Return (x, y) of the center of cell containing provided text 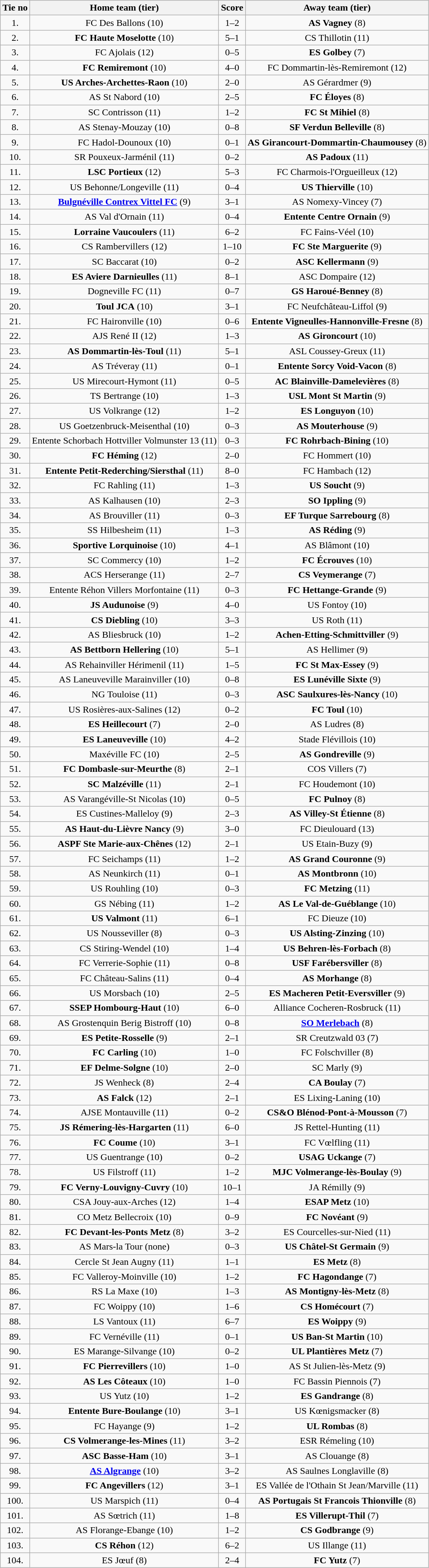
63. (15, 948)
UL Plantières Metz (7) (337, 1351)
24. (15, 366)
ASC Kellermann (9) (337, 262)
75. (15, 1127)
NG Touloise (11) (124, 695)
62. (15, 933)
22. (15, 336)
AS Portugais St Francois Thionville (8) (337, 1501)
77. (15, 1157)
CA Boulay (7) (337, 1082)
FC Hadol-Dounoux (10) (124, 142)
18. (15, 276)
US Goetzenbruck-Meisenthal (10) (124, 426)
AS Gérardmer (9) (337, 82)
ASC Basse-Ham (10) (124, 1456)
ES Vallée de l'Othain St Jean/Marville (11) (337, 1486)
4–2 (232, 739)
FC Angevillers (12) (124, 1486)
70. (15, 1053)
CS Volmerange-les-Mines (11) (124, 1441)
FC Carling (10) (124, 1053)
AS Tréveray (11) (124, 366)
US Rouhling (10) (124, 888)
US Illange (11) (337, 1545)
ES Gandrange (8) (337, 1396)
42. (15, 635)
US Guentrange (10) (124, 1157)
46. (15, 695)
AS Villey-St Étienne (8) (337, 814)
ES Marange-Silvange (10) (124, 1351)
84. (15, 1262)
AS Les Côteaux (10) (124, 1381)
FC Château-Salins (11) (124, 978)
ASC Dompaire (12) (337, 276)
US Valmont (11) (124, 919)
3. (15, 53)
ES Petite-Rosselle (9) (124, 1038)
Entente Vigneulles-Hannonville-Fresne (8) (337, 321)
35. (15, 530)
39. (15, 590)
CSA Jouy-aux-Arches (12) (124, 1202)
10. (15, 157)
Entente Bure-Boulange (10) (124, 1411)
1–1 (232, 1262)
US Nousseviller (8) (124, 933)
2. (15, 38)
17. (15, 262)
US Behonne/Longeville (11) (124, 187)
93. (15, 1396)
98. (15, 1471)
69. (15, 1038)
Entente Sorcy Void-Vacon (8) (337, 366)
71. (15, 1068)
16. (15, 247)
ACS Herserange (11) (124, 575)
Alliance Cocheren-Rosbruck (11) (337, 1008)
59. (15, 888)
AS Bliesbruck (10) (124, 635)
CS&O Blénod-Pont-à-Mousson (7) (337, 1112)
ES Lixing-Laning (10) (337, 1097)
FC Verny-Louvigny-Cuvry (10) (124, 1187)
US Kœnigsmacker (8) (337, 1411)
95. (15, 1426)
ASPF Ste Marie-aux-Chênes (12) (124, 844)
SC Marly (9) (337, 1068)
FC Haironville (10) (124, 321)
FC Ajolais (12) (124, 53)
41. (15, 620)
AS St Nabord (10) (124, 97)
FC Hayange (9) (124, 1426)
US Thierville (10) (337, 187)
1–10 (232, 247)
FC Hettange-Grande (9) (337, 590)
USL Mont St Martin (9) (337, 396)
FC Valleroy-Moinville (10) (124, 1277)
AS Val d'Ornain (11) (124, 217)
32. (15, 486)
79. (15, 1187)
13. (15, 202)
3–3 (232, 620)
15. (15, 232)
FC Rohrbach-Bining (10) (337, 441)
86. (15, 1292)
SC Commercy (10) (124, 560)
ES Villerupt-Thil (7) (337, 1515)
AS Montigny-lès-Metz (8) (337, 1292)
Home team (tier) (124, 8)
AS Gondreville (9) (337, 754)
103. (15, 1545)
91. (15, 1366)
ES Macheren Petit-Eversviller (9) (337, 993)
FC St Mihiel (8) (337, 112)
JS Rettel-Hunting (11) (337, 1127)
6–1 (232, 919)
AS Mouterhouse (9) (337, 426)
54. (15, 814)
US Alsting-Zinzing (10) (337, 933)
AS Varangéville-St Nicolas (10) (124, 799)
87. (15, 1306)
Lorraine Vaucoulers (11) (124, 232)
4. (15, 67)
FC Dieulouard (13) (337, 829)
45. (15, 680)
GS Haroué-Benney (8) (337, 291)
US Volkrange (12) (124, 411)
AS Morhange (8) (337, 978)
43. (15, 649)
Maxéville FC (10) (124, 754)
SC Malzéville (11) (124, 784)
AS Haut-du-Lièvre Nancy (9) (124, 829)
ES Aviere Darnieulles (11) (124, 276)
81. (15, 1217)
FC St Max-Essey (9) (337, 665)
LS Vantoux (11) (124, 1321)
USAG Uckange (7) (337, 1157)
CS Veymerange (7) (337, 575)
0–7 (232, 291)
96. (15, 1441)
FC Houdemont (10) (337, 784)
1. (15, 23)
ASL Coussey-Greux (11) (337, 351)
FC Vernéville (11) (124, 1336)
65. (15, 978)
49. (15, 739)
83. (15, 1247)
AS Mars-la Tour (none) (124, 1247)
100. (15, 1501)
12. (15, 187)
FC Rahling (11) (124, 486)
4–1 (232, 545)
SO Ippling (9) (337, 500)
25. (15, 381)
FC Verrerie-Sophie (11) (124, 963)
CS Rambervillers (12) (124, 247)
AS Rehainviller Hérimenil (11) (124, 665)
19. (15, 291)
97. (15, 1456)
101. (15, 1515)
ES Jœuf (8) (124, 1560)
AS Stenay-Mouzay (10) (124, 127)
ESAP Metz (10) (337, 1202)
0–9 (232, 1217)
68. (15, 1023)
88. (15, 1321)
JS Audunoise (9) (124, 605)
AS Ludres (8) (337, 724)
48. (15, 724)
FC Pulnoy (8) (337, 799)
6. (15, 97)
LSC Portieux (12) (124, 172)
53. (15, 799)
JA Rémilly (9) (337, 1187)
Achen-Etting-Schmittviller (9) (337, 635)
SS Hilbesheim (11) (124, 530)
47. (15, 709)
AS Algrange (10) (124, 1471)
29. (15, 441)
57. (15, 859)
GS Nébing (11) (124, 903)
80. (15, 1202)
AC Blainville-Damelevières (8) (337, 381)
20. (15, 306)
FC Hommert (10) (337, 456)
AS Sœtrich (11) (124, 1515)
FC Coume (10) (124, 1142)
FC Fains-Véel (10) (337, 232)
10–1 (232, 1187)
ES Golbey (7) (337, 53)
AS Kalhausen (10) (124, 500)
AS Hellimer (9) (337, 649)
Toul JCA (10) (124, 306)
FC Pierrevillers (10) (124, 1366)
61. (15, 919)
55. (15, 829)
COS Villers (7) (337, 769)
Dogneville FC (11) (124, 291)
Tie no (15, 8)
JS Rémering-lès-Hargarten (11) (124, 1127)
74. (15, 1112)
US Marspich (11) (124, 1501)
US Ban-St Martin (10) (337, 1336)
CS Homécourt (7) (337, 1306)
8–1 (232, 276)
FC Écrouves (10) (337, 560)
AS Laneuveville Marainviller (10) (124, 680)
52. (15, 784)
US Châtel-St Germain (9) (337, 1247)
28. (15, 426)
85. (15, 1277)
5. (15, 82)
EF Delme-Solgne (10) (124, 1068)
AS Grand Couronne (9) (337, 859)
FC Novéant (9) (337, 1217)
AS Neunkirch (11) (124, 873)
1–6 (232, 1306)
51. (15, 769)
AS Le Val-de-Guéblange (10) (337, 903)
67. (15, 1008)
US Roth (11) (337, 620)
USF Farébersviller (8) (337, 963)
FC Dombasle-sur-Meurthe (8) (124, 769)
SSEP Hombourg-Haut (10) (124, 1008)
FC Charmois-l'Orgueilleux (12) (337, 172)
AS Dommartin-lès-Toul (11) (124, 351)
FC Hambach (12) (337, 471)
ES Lunéville Sixte (9) (337, 680)
ESR Rémeling (10) (337, 1441)
AJS René II (12) (124, 336)
1–8 (232, 1515)
FC Haute Moselotte (10) (124, 38)
ES Heillecourt (7) (124, 724)
ES Courcelles-sur-Nied (11) (337, 1232)
FC Remiremont (10) (124, 67)
CS Diebling (10) (124, 620)
AJSE Montauville (11) (124, 1112)
ASC Saulxures-lès-Nancy (10) (337, 695)
56. (15, 844)
US Behren-lès-Forbach (8) (337, 948)
40. (15, 605)
1–5 (232, 665)
JS Wenheck (8) (124, 1082)
AS Nomexy-Vincey (7) (337, 202)
FC Folschviller (8) (337, 1053)
RS La Maxe (10) (124, 1292)
FC Dommartin-lès-Remiremont (12) (337, 67)
8–0 (232, 471)
FC Des Ballons (10) (124, 23)
89. (15, 1336)
AS Vagney (8) (337, 23)
FC Bassin Piennois (7) (337, 1381)
FC Héming (12) (124, 456)
FC Ste Marguerite (9) (337, 247)
FC Seichamps (11) (124, 859)
50. (15, 754)
US Fontoy (10) (337, 605)
CO Metz Bellecroix (10) (124, 1217)
AS Florange-Ebange (10) (124, 1530)
FC Toul (10) (337, 709)
SC Contrisson (11) (124, 112)
34. (15, 515)
SF Verdun Belleville (8) (337, 127)
US Yutz (10) (124, 1396)
CS Stiring-Wendel (10) (124, 948)
FC Yutz (7) (337, 1560)
AS Falck (12) (124, 1097)
AS Montbronn (10) (337, 873)
AS Girancourt-Dommartin-Chaumousey (8) (337, 142)
31. (15, 471)
37. (15, 560)
30. (15, 456)
5–3 (232, 172)
CS Réhon (12) (124, 1545)
Entente Réhon Villers Morfontaine (11) (124, 590)
US Mirecourt-Hymont (11) (124, 381)
21. (15, 321)
AS Bettborn Hellering (10) (124, 649)
ES Laneuveville (10) (124, 739)
FC Woippy (10) (124, 1306)
3–0 (232, 829)
US Etain-Buzy (9) (337, 844)
33. (15, 500)
58. (15, 873)
Sportive Lorquinoise (10) (124, 545)
11. (15, 172)
73. (15, 1097)
Entente Schorbach Hottviller Volmunster 13 (11) (124, 441)
Score (232, 8)
SR Pouxeux-Jarménil (11) (124, 157)
78. (15, 1172)
FC Hagondange (7) (337, 1277)
44. (15, 665)
AS Brouviller (11) (124, 515)
2–7 (232, 575)
SO Merlebach (8) (337, 1023)
FC Metzing (11) (337, 888)
ES Custines-Malleloy (9) (124, 814)
FC Éloyes (8) (337, 97)
CS Thillotin (11) (337, 38)
AS Clouange (8) (337, 1456)
MJC Volmerange-lès-Boulay (9) (337, 1172)
Away team (tier) (337, 8)
6–7 (232, 1321)
US Rosières-aux-Salines (12) (124, 709)
US Morsbach (10) (124, 993)
76. (15, 1142)
82. (15, 1232)
AS Grostenquin Berig Bistroff (10) (124, 1023)
Bulgnéville Contrex Vittel FC (9) (124, 202)
US Arches-Archettes-Raon (10) (124, 82)
AS Saulnes Longlaville (8) (337, 1471)
104. (15, 1560)
92. (15, 1381)
AS Gironcourt (10) (337, 336)
US Soucht (9) (337, 486)
14. (15, 217)
Cercle St Jean Augny (11) (124, 1262)
Entente Centre Ornain (9) (337, 217)
TS Bertrange (10) (124, 396)
AS St Julien-lès-Metz (9) (337, 1366)
ES Longuyon (10) (337, 411)
27. (15, 411)
Stade Flévillois (10) (337, 739)
0–6 (232, 321)
102. (15, 1530)
7. (15, 112)
SR Creutzwald 03 (7) (337, 1038)
UL Rombas (8) (337, 1426)
EF Turque Sarrebourg (8) (337, 515)
66. (15, 993)
23. (15, 351)
38. (15, 575)
36. (15, 545)
ES Metz (8) (337, 1262)
72. (15, 1082)
Entente Petit-Rederching/Siersthal (11) (124, 471)
94. (15, 1411)
AS Padoux (11) (337, 157)
AS Blâmont (10) (337, 545)
CS Godbrange (9) (337, 1530)
99. (15, 1486)
9. (15, 142)
60. (15, 903)
90. (15, 1351)
64. (15, 963)
US Filstroff (11) (124, 1172)
FC Neufchâteau-Liffol (9) (337, 306)
FC Devant-les-Ponts Metz (8) (124, 1232)
8. (15, 127)
ES Woippy (9) (337, 1321)
FC Dieuze (10) (337, 919)
SC Baccarat (10) (124, 262)
26. (15, 396)
FC Vœlfling (11) (337, 1142)
AS Réding (9) (337, 530)
